Capture the cell that displays the provided text and extract its (x, y) central coordinate. 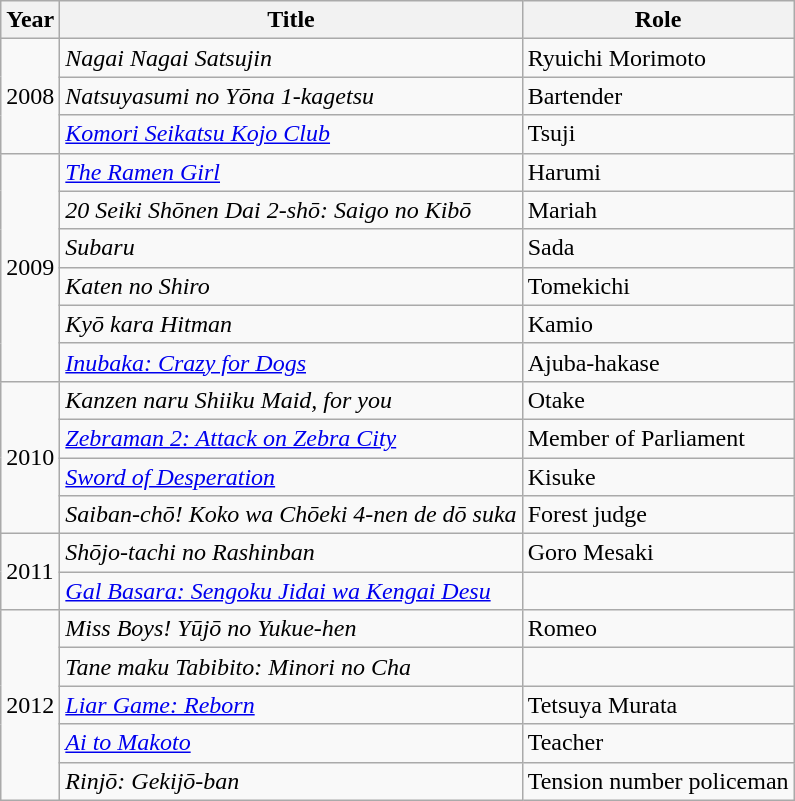
2008 (30, 96)
Kyō kara Hitman (291, 324)
The Ramen Girl (291, 172)
Harumi (658, 172)
2010 (30, 457)
Natsuyasumi no Yōna 1-kagetsu (291, 96)
Tomekichi (658, 286)
Tane maku Tabibito: Minori no Cha (291, 667)
Zebraman 2: Attack on Zebra City (291, 438)
Tsuji (658, 134)
Liar Game: Reborn (291, 705)
Tetsuya Murata (658, 705)
Shōjo-tachi no Rashinban (291, 553)
Ryuichi Morimoto (658, 58)
Kisuke (658, 477)
Rinjō: Gekijō-ban (291, 781)
2009 (30, 267)
Tension number policeman (658, 781)
Ai to Makoto (291, 743)
20 Seiki Shōnen Dai 2-shō: Saigo no Kibō (291, 210)
Kanzen naru Shiiku Maid, for you (291, 400)
Saiban-chō! Koko wa Chōeki 4-nen de dō suka (291, 515)
2011 (30, 572)
Subaru (291, 248)
Komori Seikatsu Kojo Club (291, 134)
Otake (658, 400)
Goro Mesaki (658, 553)
Ajuba-hakase (658, 362)
Katen no Shiro (291, 286)
Role (658, 20)
Teacher (658, 743)
Year (30, 20)
Gal Basara: Sengoku Jidai wa Kengai Desu (291, 591)
Kamio (658, 324)
Member of Parliament (658, 438)
Nagai Nagai Satsujin (291, 58)
2012 (30, 705)
Mariah (658, 210)
Sada (658, 248)
Bartender (658, 96)
Inubaka: Crazy for Dogs (291, 362)
Title (291, 20)
Romeo (658, 629)
Sword of Desperation (291, 477)
Forest judge (658, 515)
Miss Boys! Yūjō no Yukue-hen (291, 629)
